Return the [x, y] coordinate for the center point of the cell that contains the specified text.  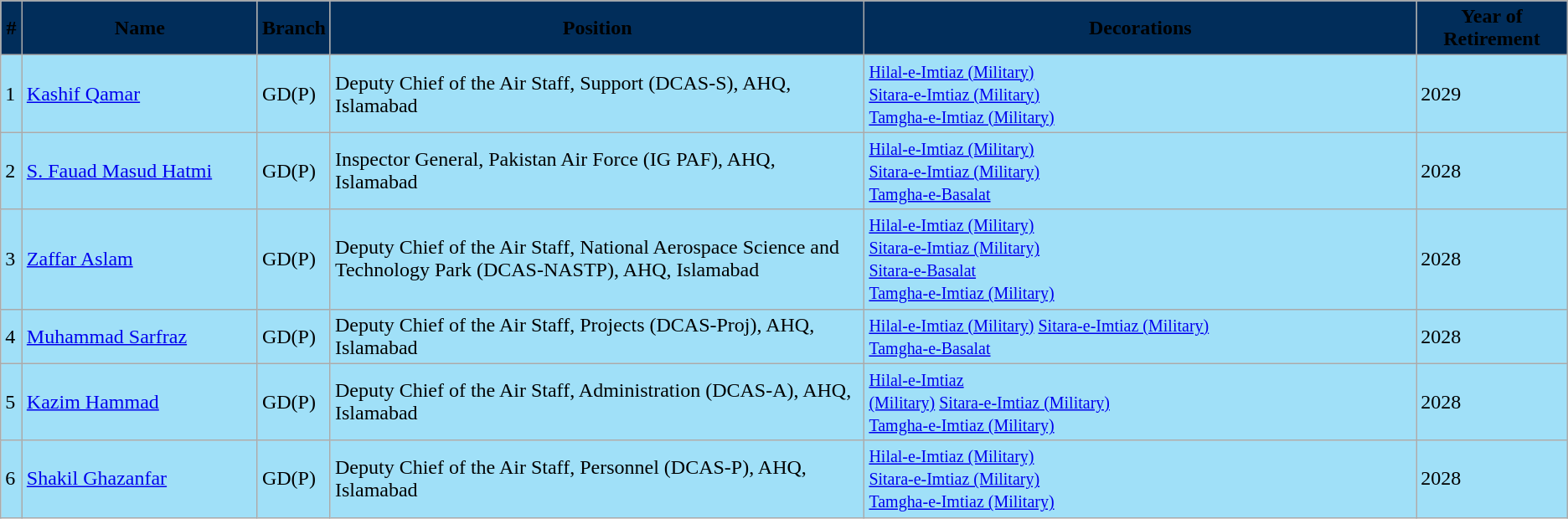
Deputy Chief of the Air Staff, Administration (DCAS-A), AHQ, Islamabad [596, 402]
5 [12, 402]
Muhammad Sarfraz [139, 337]
S. Fauad Masud Hatmi [139, 171]
2 [12, 171]
Position [596, 28]
1 [12, 94]
3 [12, 259]
Branch [293, 28]
# [12, 28]
Name [139, 28]
Deputy Chief of the Air Staff, Support (DCAS-S), AHQ, Islamabad [596, 94]
Year of Retirement [1493, 28]
Decorations [1141, 28]
6 [12, 479]
Kashif Qamar [139, 94]
Inspector General, Pakistan Air Force (IG PAF), AHQ, Islamabad [596, 171]
2029 [1493, 94]
Deputy Chief of the Air Staff, Projects (DCAS-Proj), AHQ, Islamabad [596, 337]
Zaffar Aslam [139, 259]
Deputy Chief of the Air Staff, Personnel (DCAS-P), AHQ, Islamabad [596, 479]
Deputy Chief of the Air Staff, National Aerospace Science and Technology Park (DCAS-NASTP), AHQ, Islamabad [596, 259]
Hilal-e-Imtiaz (Military) Sitara-e-Imtiaz (Military) Sitara-e-Basalat Tamgha-e-Imtiaz (Military) [1141, 259]
Shakil Ghazanfar [139, 479]
4 [12, 337]
Kazim Hammad [139, 402]
